Locate the cell with the specified text and output its [x, y] center coordinate. 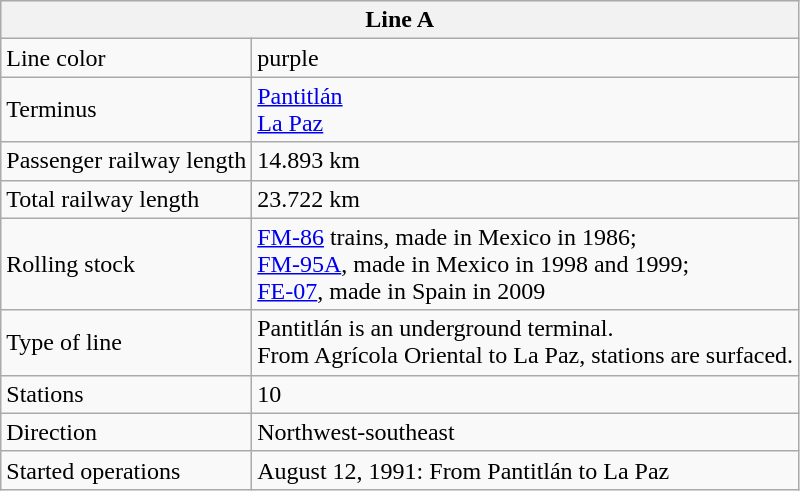
Started operations [126, 470]
Terminus [126, 110]
10 [526, 394]
Pantitlán is an underground terminal. From Agrícola Oriental to La Paz, stations are surfaced. [526, 342]
Northwest-southeast [526, 432]
Stations [126, 394]
Rolling stock [126, 264]
Total railway length [126, 199]
FM-86 trains, made in Mexico in 1986; FM-95A, made in Mexico in 1998 and 1999; FE-07, made in Spain in 2009 [526, 264]
Pantitlán La Paz [526, 110]
purple [526, 58]
23.722 km [526, 199]
Direction [126, 432]
August 12, 1991: From Pantitlán to La Paz [526, 470]
Type of line [126, 342]
Line A [400, 20]
Line color [126, 58]
Passenger railway length [126, 161]
14.893 km [526, 161]
